Extract the [x, y] coordinate from the center of the cell holding the provided text.  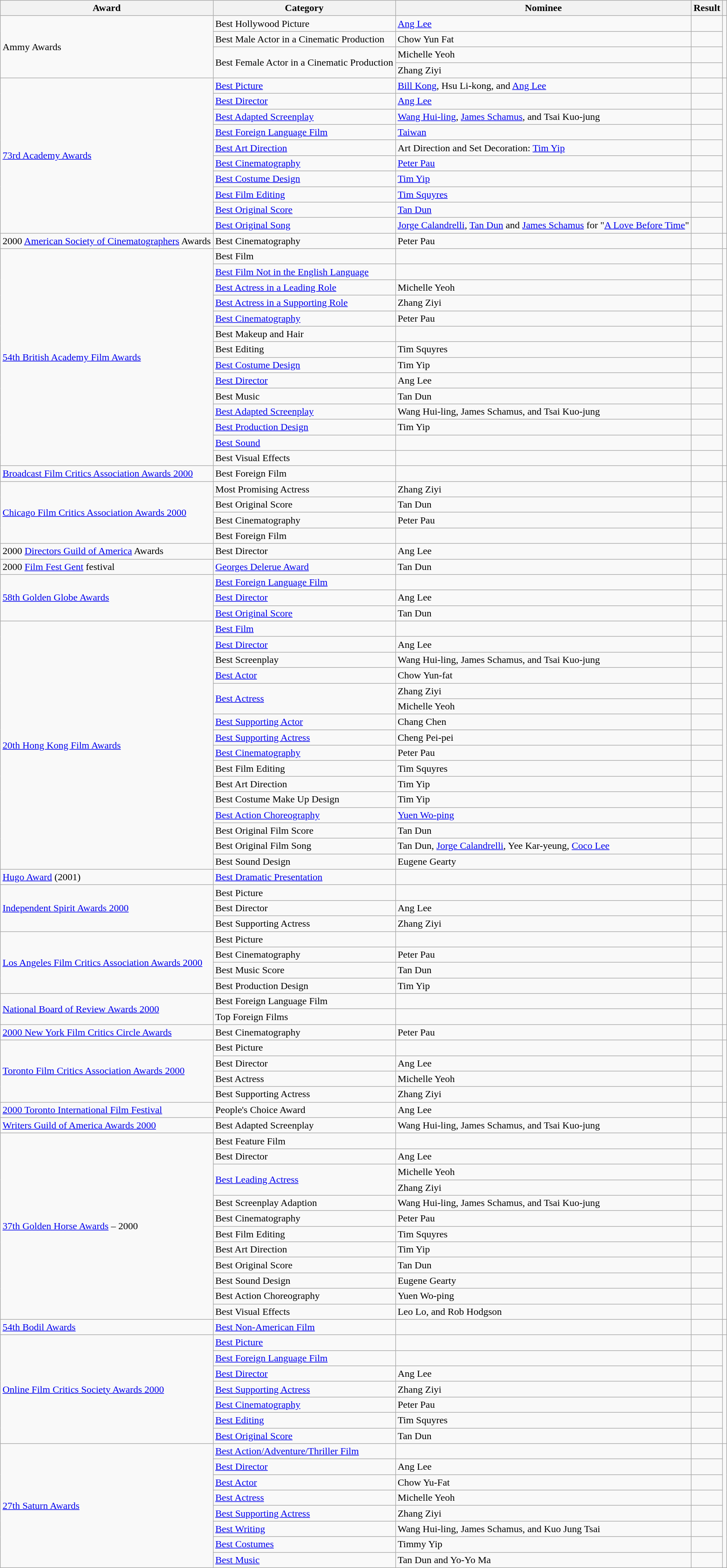
Broadcast Film Critics Association Awards 2000 [107, 474]
Best Leading Actress [304, 1179]
Best Supporting Actor [304, 722]
Best Non-American Film [304, 1327]
Georges Delerue Award [304, 567]
People's Choice Award [304, 1110]
Timmy Yip [543, 1544]
Tan Dun and Yo-Yo Ma [543, 1560]
Best Male Actor in a Cinematic Production [304, 39]
Chicago Film Critics Association Awards 2000 [107, 512]
Top Foreign Films [304, 1017]
Best Screenplay [304, 660]
2000 Directors Guild of America Awards [107, 551]
Leo Lo, and Rob Hodgson [543, 1312]
20th Hong Kong Film Awards [107, 745]
Tan Dun, Jorge Calandrelli, Yee Kar-yeung, Coco Lee [543, 846]
Independent Spirit Awards 2000 [107, 908]
Category [304, 8]
54th British Academy Film Awards [107, 357]
Best Sound [304, 442]
Wang Hui-ling, James Schamus, and Kuo Jung Tsai [543, 1529]
Best Hollywood Picture [304, 24]
Best Original Film Song [304, 846]
Bill Kong, Hsu Li-kong, and Ang Lee [543, 86]
Cheng Pei-pei [543, 738]
Best Actress in a Leading Role [304, 287]
Best Writing [304, 1529]
Chow Yun Fat [543, 39]
37th Golden Horse Awards – 2000 [107, 1226]
Los Angeles Film Critics Association Awards 2000 [107, 962]
2000 American Society of Cinematographers Awards [107, 241]
Best Film Not in the English Language [304, 272]
Best Actress in a Supporting Role [304, 303]
Result [707, 8]
Nominee [543, 8]
73rd Academy Awards [107, 156]
Chow Yu-Fat [543, 1482]
Online Film Critics Society Awards 2000 [107, 1389]
Best Dramatic Presentation [304, 877]
Best Feature Film [304, 1141]
Art Direction and Set Decoration: Tim Yip [543, 148]
Best Costumes [304, 1544]
Ammy Awards [107, 47]
Best Screenplay Adaption [304, 1203]
58th Golden Globe Awards [107, 598]
Taiwan [543, 132]
Best Original Song [304, 225]
Hugo Award (2001) [107, 877]
Jorge Calandrelli, Tan Dun and James Schamus for "A Love Before Time" [543, 225]
Chang Chen [543, 722]
Most Promising Actress [304, 489]
Toronto Film Critics Association Awards 2000 [107, 1071]
54th Bodil Awards [107, 1327]
2000 Toronto International Film Festival [107, 1110]
Writers Guild of America Awards 2000 [107, 1125]
National Board of Review Awards 2000 [107, 1009]
Best Costume Make Up Design [304, 799]
Best Female Actor in a Cinematic Production [304, 62]
Best Makeup and Hair [304, 334]
Best Music Score [304, 970]
Best Action/Adventure/Thriller Film [304, 1451]
27th Saturn Awards [107, 1506]
Chow Yun-fat [543, 675]
2000 Film Fest Gent festival [107, 567]
2000 New York Film Critics Circle Awards [107, 1032]
Best Original Film Score [304, 830]
Award [107, 8]
